Extract the [X, Y] coordinate from the center of the cell holding the provided text.  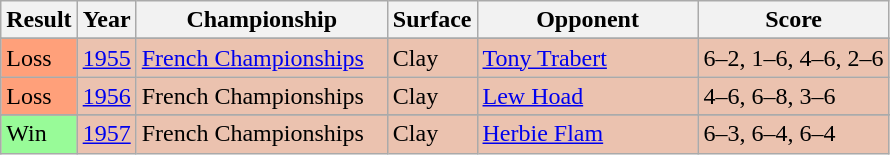
1956 [106, 96]
Tony Trabert [588, 58]
1955 [106, 58]
4–6, 6–8, 3–6 [794, 96]
Herbie Flam [588, 134]
1957 [106, 134]
Lew Hoad [588, 96]
Surface [432, 20]
Year [106, 20]
Win [39, 134]
Championship [262, 20]
6–2, 1–6, 4–6, 2–6 [794, 58]
Result [39, 20]
Opponent [588, 20]
6–3, 6–4, 6–4 [794, 134]
Score [794, 20]
